Scan for the cell matching the given text and deliver its [X, Y] coordinate at center. 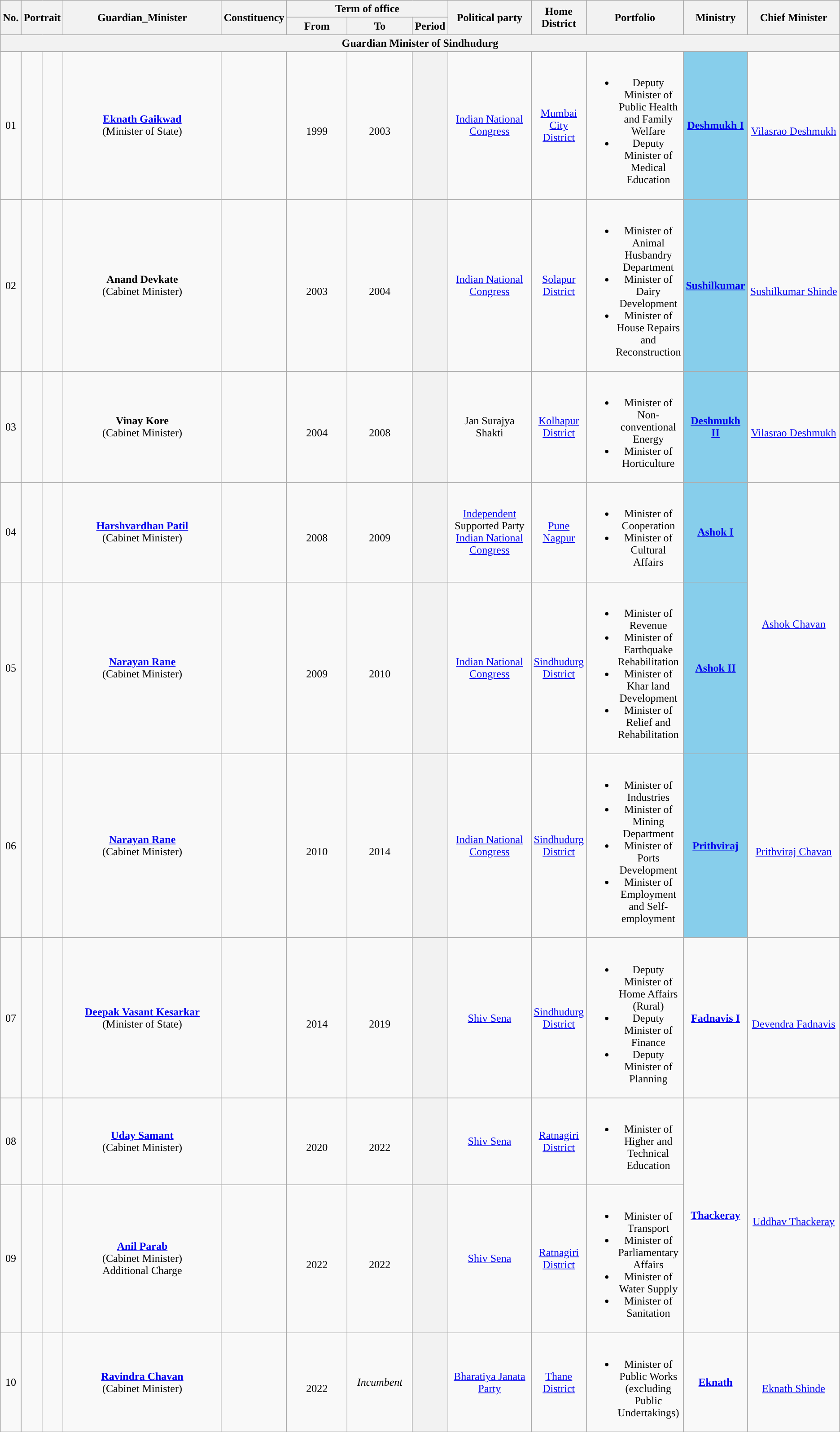
Solapur District [559, 286]
Harshvardhan Patil (Cabinet Minister) [142, 532]
Deshmukh I [715, 126]
Minister of CooperationMinister of Cultural Affairs [635, 532]
02 [11, 286]
Eknath Shinde [793, 1382]
Constituency [254, 18]
10 [11, 1382]
09 [11, 1259]
Uday Samant (Cabinet Minister) [142, 1141]
Chief Minister [793, 18]
Portrait [42, 18]
Vinay Kore (Cabinet Minister) [142, 427]
Uddhav Thackeray [793, 1215]
Ashok I [715, 532]
1999 [317, 126]
Sushilkumar [715, 286]
Minister of Animal Husbandry DepartmentMinister of Dairy DevelopmentMinister of House Repairs and Reconstruction [635, 286]
Thackeray [715, 1215]
Eknath [715, 1382]
Minister of TransportMinister of Parliamentary AffairsMinister of Water SupplyMinister of Sanitation [635, 1259]
Ministry [715, 18]
2020 [317, 1141]
Kolhapur District [559, 427]
03 [11, 427]
08 [11, 1141]
Independent Supported Party Indian National Congress [490, 532]
Eknath Gaikwad (Minister of State) [142, 126]
Deputy Minister of Public Health and Family WelfareDeputy Minister of Medical Education [635, 126]
Home District [559, 18]
Minister of Higher and Technical Education [635, 1141]
Prithviraj Chavan [793, 846]
Minister of RevenueMinister of Earthquake RehabilitationMinister of Khar land DevelopmentMinister of Relief and Rehabilitation [635, 668]
Guardian_Minister [142, 18]
Portfolio [635, 18]
Incumbent [380, 1382]
From [317, 26]
Guardian Minister of Sindhudurg [420, 43]
07 [11, 1018]
Term of office [367, 9]
Minister of Non-conventional EnergyMinister of Horticulture [635, 427]
To [380, 26]
Period [430, 26]
05 [11, 668]
01 [11, 126]
Bharatiya Janata Party [490, 1382]
Sushilkumar Shinde [793, 286]
Devendra Fadnavis [793, 1018]
Minister of IndustriesMinister of Mining DepartmentMinister of Ports DevelopmentMinister of Employment and Self-employment [635, 846]
Prithviraj [715, 846]
06 [11, 846]
Anil Parab (Cabinet Minister) Additional Charge [142, 1259]
No. [11, 18]
Mumbai City District [559, 126]
Pune Nagpur [559, 532]
Thane District [559, 1382]
Deshmukh II [715, 427]
Deputy Minister of Home Affairs (Rural)Deputy Minister of FinanceDeputy Minister of Planning [635, 1018]
Ashok II [715, 668]
Ashok Chavan [793, 618]
Ravindra Chavan (Cabinet Minister) [142, 1382]
Minister of Public Works (excluding Public Undertakings) [635, 1382]
2019 [380, 1018]
Jan Surajya Shakti [490, 427]
04 [11, 532]
Political party [490, 18]
Fadnavis I [715, 1018]
Deepak Vasant Kesarkar (Minister of State) [142, 1018]
Anand Devkate (Cabinet Minister) [142, 286]
